Scan for the cell matching the given text and deliver its (x, y) coordinate at center. 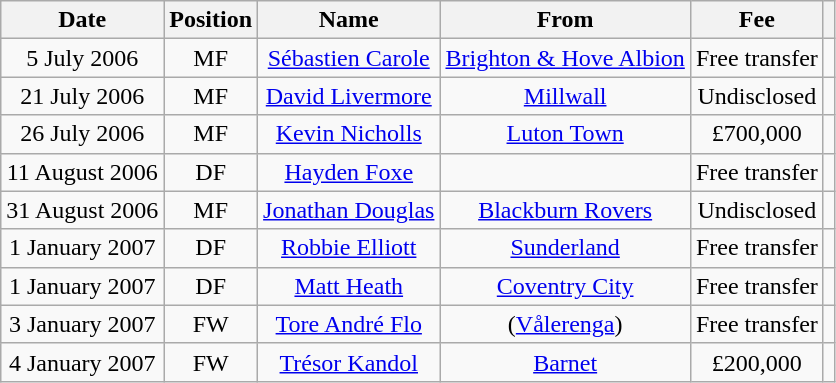
26 July 2006 (82, 134)
Fee (756, 20)
Sébastien Carole (349, 58)
Millwall (565, 96)
David Livermore (349, 96)
5 July 2006 (82, 58)
Brighton & Hove Albion (565, 58)
Robbie Elliott (349, 248)
Tore André Flo (349, 324)
21 July 2006 (82, 96)
From (565, 20)
31 August 2006 (82, 210)
Luton Town (565, 134)
Barnet (565, 362)
Date (82, 20)
(Vålerenga) (565, 324)
4 January 2007 (82, 362)
Trésor Kandol (349, 362)
Position (211, 20)
Matt Heath (349, 286)
Jonathan Douglas (349, 210)
Hayden Foxe (349, 172)
Kevin Nicholls (349, 134)
11 August 2006 (82, 172)
Sunderland (565, 248)
3 January 2007 (82, 324)
Name (349, 20)
£200,000 (756, 362)
Blackburn Rovers (565, 210)
Coventry City (565, 286)
£700,000 (756, 134)
